Pinpoint the cell where the given text exists, returning its [X, Y] midpoint coordinate. 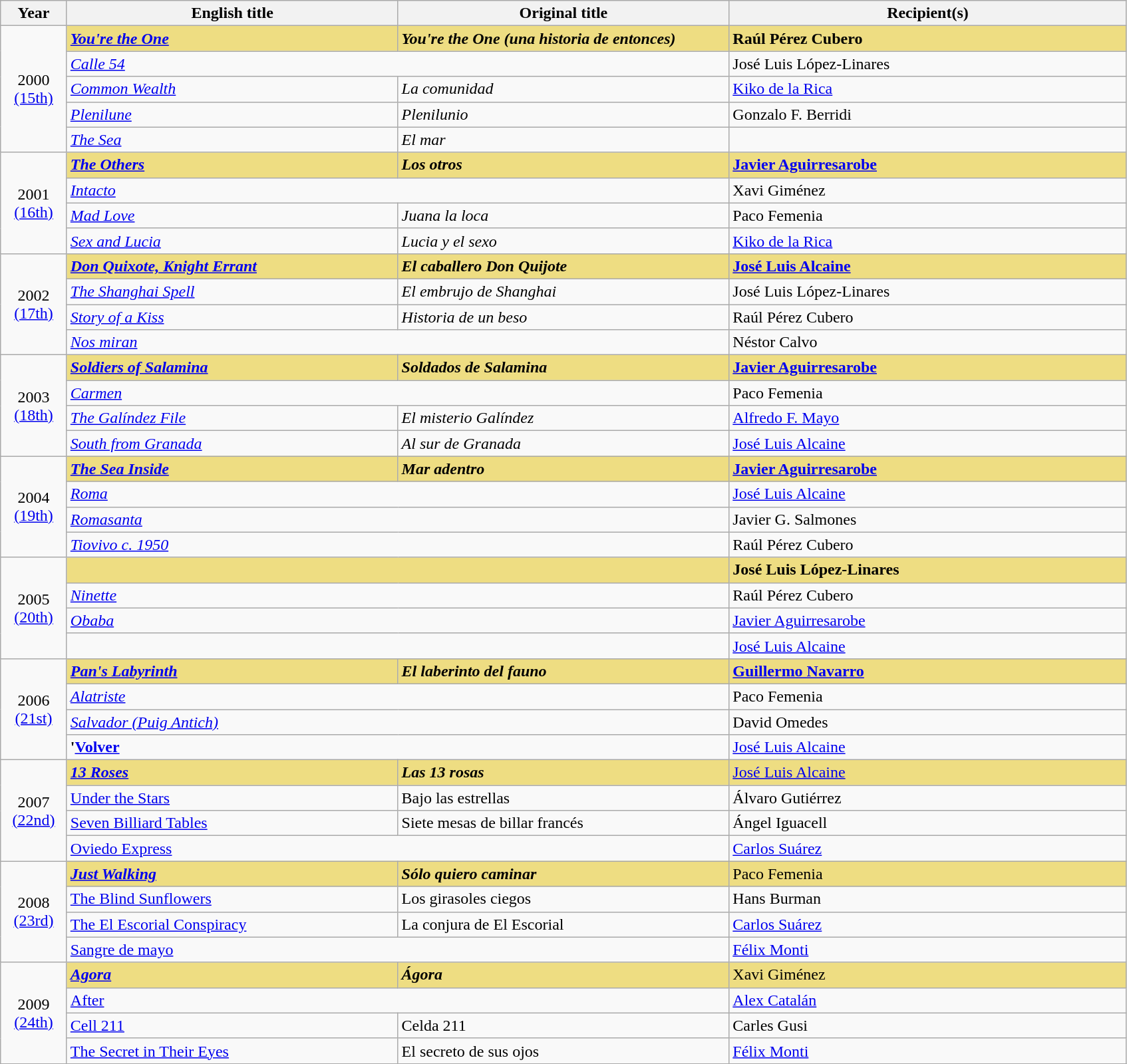
Néstor Calvo [927, 342]
Alex Catalán [927, 1000]
Ágora [563, 975]
After [398, 1000]
13 Roses [232, 773]
Don Quixote, Knight Errant [232, 266]
Al sur de Granada [563, 444]
La conjura de El Escorial [563, 924]
Tiovivo c. 1950 [398, 545]
Ninette [398, 595]
Calle 54 [398, 64]
The Shanghai Spell [232, 291]
Celda 211 [563, 1025]
2001(16th) [34, 203]
El misterio Galíndez [563, 418]
El secreto de sus ojos [563, 1051]
2004(19th) [34, 507]
Sex and Lucia [232, 241]
Los otros [563, 165]
Soldados de Salamina [563, 368]
2003(18th) [34, 406]
The Blind Sunflowers [232, 899]
Carles Gusi [927, 1025]
Alatriste [398, 696]
Historia de un beso [563, 317]
2002(17th) [34, 304]
Las 13 rosas [563, 773]
El embrujo de Shanghai [563, 291]
Siete mesas de billar francés [563, 823]
Recipient(s) [927, 13]
Bajo las estrellas [563, 798]
Just Walking [232, 874]
2009(24th) [34, 1013]
Los girasoles ciegos [563, 899]
Lucia y el sexo [563, 241]
Mad Love [232, 215]
The Others [232, 165]
Plenilune [232, 114]
Oviedo Express [398, 849]
Salvador (Puig Antich) [398, 722]
Mar adentro [563, 469]
Javier G. Salmones [927, 519]
2005(20th) [34, 608]
2008(23rd) [34, 912]
Under the Stars [232, 798]
Intacto [398, 190]
Cell 211 [232, 1025]
La comunidad [563, 89]
Agora [232, 975]
English title [232, 13]
Juana la loca [563, 215]
Ángel Iguacell [927, 823]
Roma [398, 494]
The Sea [232, 140]
2000(15th) [34, 89]
Alfredo F. Mayo [927, 418]
Gonzalo F. Berridi [927, 114]
Carmen [398, 393]
Plenilunio [563, 114]
El caballero Don Quijote [563, 266]
Soldiers of Salamina [232, 368]
Sólo quiero caminar [563, 874]
The Secret in Their Eyes [232, 1051]
El laberinto del fauno [563, 671]
'Volver [398, 747]
Nos miran [398, 342]
2006(21st) [34, 709]
Common Wealth [232, 89]
Guillermo Navarro [927, 671]
Seven Billiard Tables [232, 823]
South from Granada [232, 444]
Álvaro Gutiérrez [927, 798]
2007(22nd) [34, 811]
The Sea Inside [232, 469]
Year [34, 13]
Story of a Kiss [232, 317]
Sangre de mayo [398, 950]
Romasanta [398, 519]
You're the One (una historia de entonces) [563, 39]
Original title [563, 13]
David Omedes [927, 722]
You're the One [232, 39]
El mar [563, 140]
The Galíndez File [232, 418]
Hans Burman [927, 899]
The El Escorial Conspiracy [232, 924]
Obaba [398, 620]
Pan's Labyrinth [232, 671]
